For the text-containing cell, return its midpoint in (X, Y) coordinate format. 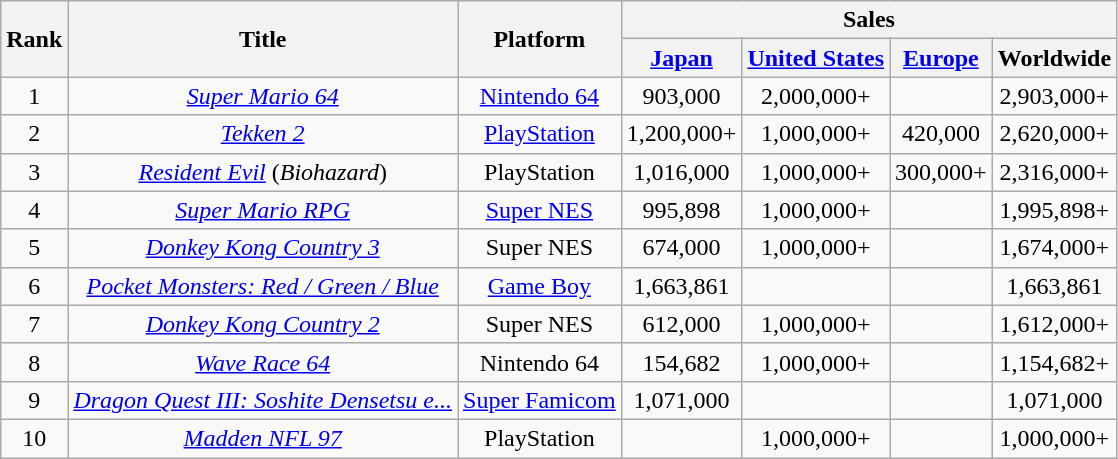
1,674,000+ (1054, 248)
10 (34, 438)
674,000 (682, 248)
2,903,000+ (1054, 96)
Dragon Quest III: Soshite Densetsu e... (263, 400)
Donkey Kong Country 2 (263, 324)
1,154,682+ (1054, 362)
1,612,000+ (1054, 324)
Donkey Kong Country 3 (263, 248)
1,016,000 (682, 172)
3 (34, 172)
Game Boy (540, 286)
Title (263, 39)
8 (34, 362)
Wave Race 64 (263, 362)
Platform (540, 39)
2,000,000+ (816, 96)
2 (34, 134)
9 (34, 400)
Worldwide (1054, 58)
154,682 (682, 362)
2,316,000+ (1054, 172)
5 (34, 248)
Rank (34, 39)
Super Mario RPG (263, 210)
Resident Evil (Biohazard) (263, 172)
4 (34, 210)
Japan (682, 58)
612,000 (682, 324)
Super Famicom (540, 400)
Pocket Monsters: Red / Green / Blue (263, 286)
1 (34, 96)
Sales (868, 20)
6 (34, 286)
903,000 (682, 96)
United States (816, 58)
Tekken 2 (263, 134)
300,000+ (942, 172)
2,620,000+ (1054, 134)
420,000 (942, 134)
7 (34, 324)
1,200,000+ (682, 134)
995,898 (682, 210)
Madden NFL 97 (263, 438)
Super Mario 64 (263, 96)
Europe (942, 58)
1,995,898+ (1054, 210)
